For the text-containing cell, return its midpoint in [X, Y] coordinate format. 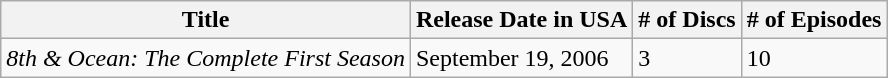
10 [814, 58]
# of Discs [687, 20]
3 [687, 58]
September 19, 2006 [521, 58]
Title [206, 20]
Release Date in USA [521, 20]
# of Episodes [814, 20]
8th & Ocean: The Complete First Season [206, 58]
